Capture the cell that displays the provided text and extract its (x, y) central coordinate. 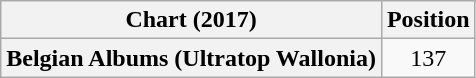
Chart (2017) (192, 20)
Belgian Albums (Ultratop Wallonia) (192, 58)
Position (428, 20)
137 (428, 58)
